Identify which cell holds the provided text, then report its [X, Y] central coordinate. 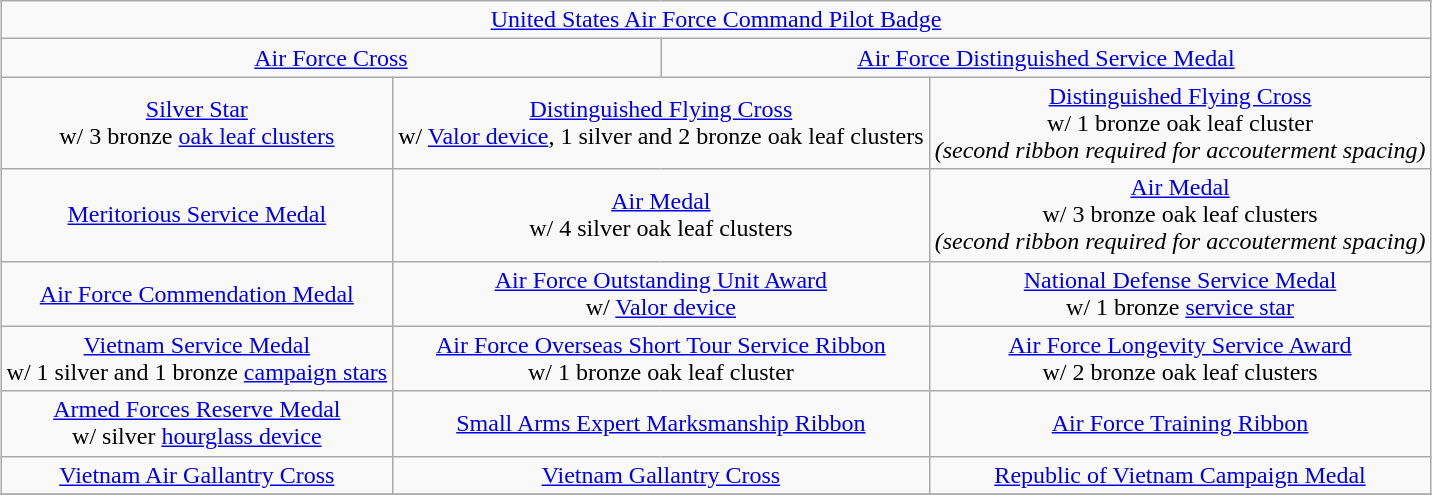
Air Force Commendation Medal [197, 294]
National Defense Service Medalw/ 1 bronze service star [1180, 294]
Vietnam Service Medalw/ 1 silver and 1 bronze campaign stars [197, 358]
Vietnam Gallantry Cross [661, 475]
Republic of Vietnam Campaign Medal [1180, 475]
Armed Forces Reserve Medalw/ silver hourglass device [197, 424]
Meritorious Service Medal [197, 215]
Air Medalw/ 3 bronze oak leaf clusters(second ribbon required for accouterment spacing) [1180, 215]
United States Air Force Command Pilot Badge [716, 20]
Air Force Overseas Short Tour Service Ribbonw/ 1 bronze oak leaf cluster [661, 358]
Vietnam Air Gallantry Cross [197, 475]
Air Force Longevity Service Awardw/ 2 bronze oak leaf clusters [1180, 358]
Air Force Training Ribbon [1180, 424]
Air Force Outstanding Unit Awardw/ Valor device [661, 294]
Distinguished Flying Crossw/ 1 bronze oak leaf cluster(second ribbon required for accouterment spacing) [1180, 123]
Air Medalw/ 4 silver oak leaf clusters [661, 215]
Silver Starw/ 3 bronze oak leaf clusters [197, 123]
Small Arms Expert Marksmanship Ribbon [661, 424]
Distinguished Flying Crossw/ Valor device, 1 silver and 2 bronze oak leaf clusters [661, 123]
Air Force Distinguished Service Medal [1046, 58]
Air Force Cross [331, 58]
